Detect which cell encompasses the target text, then output its [X, Y] center coordinate. 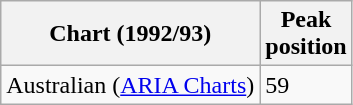
Chart (1992/93) [130, 34]
Peakposition [306, 34]
Australian (ARIA Charts) [130, 85]
59 [306, 85]
